Locate the cell with the specified text and output its [X, Y] center coordinate. 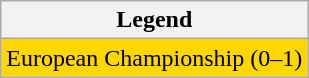
Legend [154, 20]
European Championship (0–1) [154, 58]
